Extract the (x, y) coordinate from the center of the cell holding the provided text.  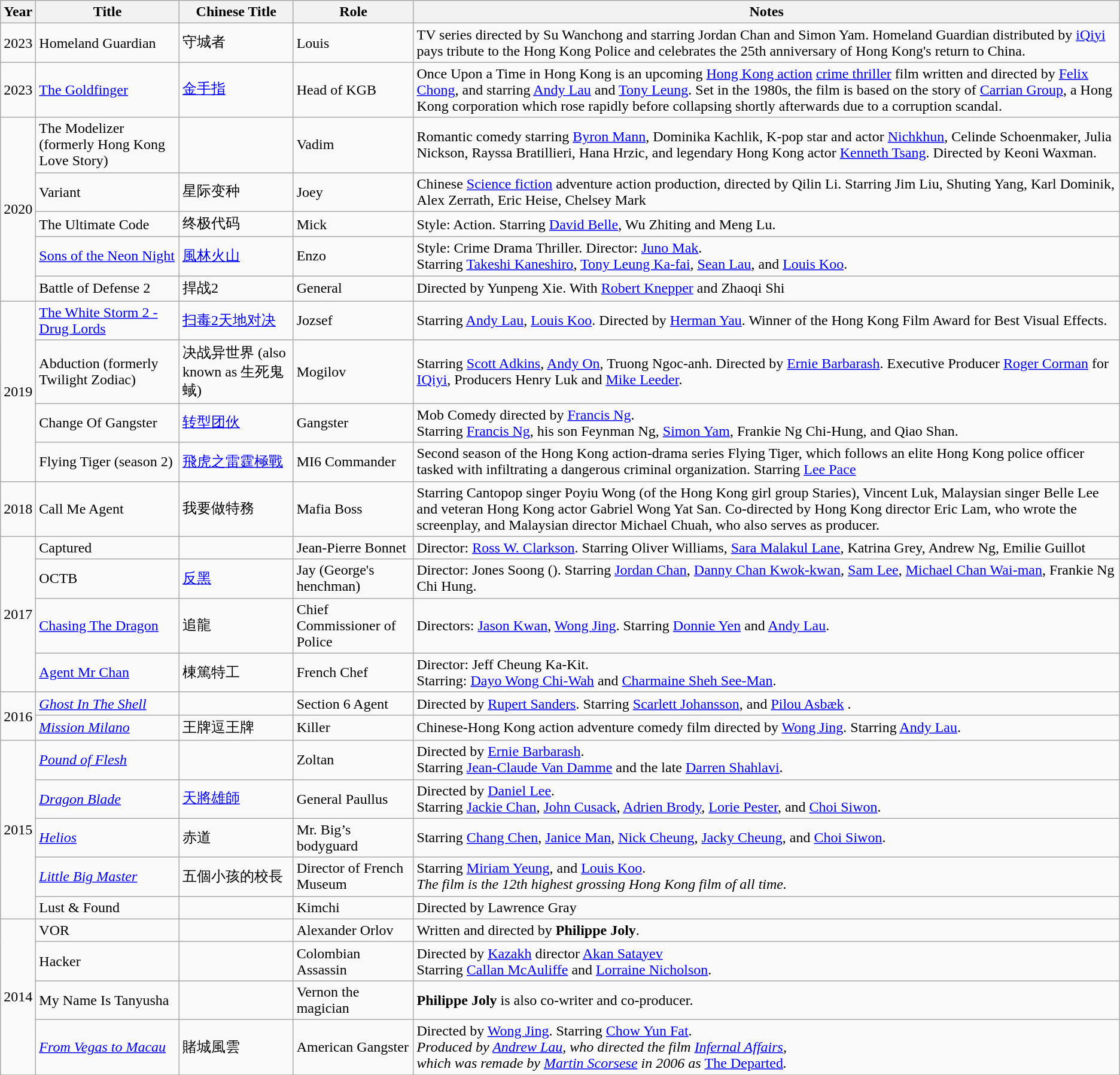
Jean-Pierre Bonnet (353, 548)
Starring Andy Lau, Louis Koo. Directed by Herman Yau. Winner of the Hong Kong Film Award for Best Visual Effects. (766, 321)
MI6 Commander (353, 462)
Pound of Flesh (108, 760)
决战异世界 (also known as 生死鬼蜮) (236, 372)
Killer (353, 728)
Agent Mr Chan (108, 673)
Chinese-Hong Kong action adventure comedy film directed by Wong Jing. Starring Andy Lau. (766, 728)
Director: Jones Soong (). Starring Jordan Chan, Danny Chan Kwok-kwan, Sam Lee, Michael Chan Wai-man, Frankie Ng Chi Hung. (766, 578)
王牌逗王牌 (236, 728)
Call Me Agent (108, 509)
Starring Miriam Yeung, and Louis Koo.The film is the 12th highest grossing Hong Kong film of all time. (766, 876)
Mob Comedy directed by Francis Ng.Starring Francis Ng, his son Feynman Ng, Simon Yam, Frankie Ng Chi-Hung, and Qiao Shan. (766, 423)
Battle of Defense 2 (108, 289)
Dragon Blade (108, 798)
扫毒2天地对决 (236, 321)
Written and directed by Philippe Joly. (766, 930)
Jay (George's henchman) (353, 578)
Chief Commissioner of Police (353, 625)
Style: Action. Starring David Belle, Wu Zhiting and Meng Lu. (766, 224)
转型团伙 (236, 423)
Directed by Kazakh director Akan SatayevStarring Callan McAuliffe and Lorraine Nicholson. (766, 961)
2019 (18, 391)
Year (18, 12)
反黑 (236, 578)
Colombian Assassin (353, 961)
Alexander Orlov (353, 930)
Helios (108, 838)
Section 6 Agent (353, 703)
Title (108, 12)
賭城風雲 (236, 1047)
Vernon the magician (353, 1000)
Hacker (108, 961)
風林火山 (236, 256)
棟篤特工 (236, 673)
General (353, 289)
The White Storm 2 - Drug Lords (108, 321)
Head of KGB (353, 90)
五個小孩的校長 (236, 876)
赤道 (236, 838)
OCTB (108, 578)
Director: Jeff Cheung Ka-Kit.Starring: Dayo Wong Chi-Wah and Charmaine Sheh See-Man. (766, 673)
Notes (766, 12)
Joey (353, 192)
Enzo (353, 256)
Jozsef (353, 321)
Homeland Guardian (108, 43)
Ghost In The Shell (108, 703)
The Goldfinger (108, 90)
Directed by Yunpeng Xie. With Robert Knepper and Zhaoqi Shi (766, 289)
Mafia Boss (353, 509)
Directed by Lawrence Gray (766, 907)
飛虎之雷霆極戰 (236, 462)
Lust & Found (108, 907)
Captured (108, 548)
Director: Ross W. Clarkson. Starring Oliver Williams, Sara Malakul Lane, Katrina Grey, Andrew Ng, Emilie Guillot (766, 548)
My Name Is Tanyusha (108, 1000)
Starring Chang Chen, Janice Man, Nick Cheung, Jacky Cheung, and Choi Siwon. (766, 838)
追龍 (236, 625)
French Chef (353, 673)
Directed by Ernie Barbarash.Starring Jean-Claude Van Damme and the late Darren Shahlavi. (766, 760)
General Paullus (353, 798)
Mr. Big’s bodyguard (353, 838)
Directed by Rupert Sanders. Starring Scarlett Johansson, and Pilou Asbæk . (766, 703)
Zoltan (353, 760)
Mission Milano (108, 728)
捍战2 (236, 289)
2016 (18, 716)
Directors: Jason Kwan, Wong Jing. Starring Donnie Yen and Andy Lau. (766, 625)
Sons of the Neon Night (108, 256)
2015 (18, 830)
Gangster (353, 423)
Louis (353, 43)
Little Big Master (108, 876)
The Ultimate Code (108, 224)
Philippe Joly is also co-writer and co-producer. (766, 1000)
终极代码 (236, 224)
2018 (18, 509)
Style: Crime Drama Thriller. Director: Juno Mak.Starring Takeshi Kaneshiro, Tony Leung Ka-fai, Sean Lau, and Louis Koo. (766, 256)
Director of French Museum (353, 876)
American Gangster (353, 1047)
Mick (353, 224)
Flying Tiger (season 2) (108, 462)
Vadim (353, 145)
Role (353, 12)
Change Of Gangster (108, 423)
VOR (108, 930)
星际变种 (236, 192)
天將雄師 (236, 798)
Chinese Title (236, 12)
2020 (18, 209)
Kimchi (353, 907)
金手指 (236, 90)
守城者 (236, 43)
Abduction (formerly Twilight Zodiac) (108, 372)
From Vegas to Macau (108, 1047)
The Modelizer (formerly Hong Kong Love Story) (108, 145)
Mogilov (353, 372)
Chasing The Dragon (108, 625)
我要做特務 (236, 509)
Directed by Daniel Lee.Starring Jackie Chan, John Cusack, Adrien Brody, Lorie Pester, and Choi Siwon. (766, 798)
Variant (108, 192)
2014 (18, 997)
2017 (18, 614)
